Locate the cell with the specified text and output its (x, y) center coordinate. 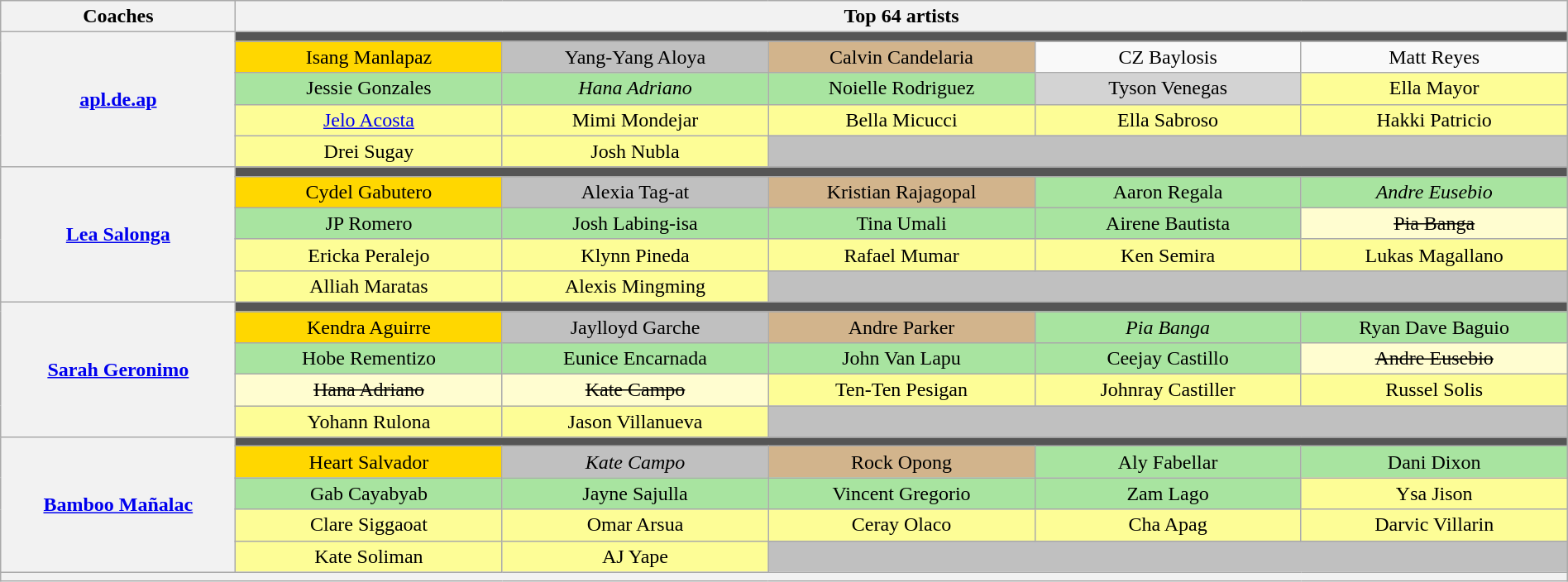
Hobe Rementizo (369, 359)
Bamboo Mañalac (118, 504)
Darvic Villarin (1434, 525)
Ericka Peralejo (369, 255)
Yang-Yang Aloya (635, 57)
Johnray Castiller (1168, 390)
Jaylloyd Garche (635, 327)
Alexis Mingming (635, 286)
Jelo Acosta (369, 120)
Tina Umali (901, 223)
Alliah Maratas (369, 286)
AJ Yape (635, 556)
Ella Sabroso (1168, 120)
Aly Fabellar (1168, 462)
Rock Opong (901, 462)
Top 64 artists (901, 17)
Vincent Gregorio (901, 494)
Isang Manlapaz (369, 57)
JP Romero (369, 223)
Aaron Regala (1168, 192)
Klynn Pineda (635, 255)
Ken Semira (1168, 255)
Ryan Dave Baguio (1434, 327)
Tyson Venegas (1168, 88)
Calvin Candelaria (901, 57)
Omar Arsua (635, 525)
Cha Apag (1168, 525)
Alexia Tag-at (635, 192)
Hakki Patricio (1434, 120)
Drei Sugay (369, 151)
Ceray Olaco (901, 525)
Coaches (118, 17)
Lea Salonga (118, 235)
Zam Lago (1168, 494)
Andre Parker (901, 327)
Mimi Mondejar (635, 120)
Kendra Aguirre (369, 327)
Yohann Rulona (369, 422)
Noielle Rodriguez (901, 88)
Bella Micucci (901, 120)
apl.de.ap (118, 99)
Rafael Mumar (901, 255)
Heart Salvador (369, 462)
Kristian Rajagopal (901, 192)
Josh Nubla (635, 151)
Sarah Geronimo (118, 369)
Ceejay Castillo (1168, 359)
Ella Mayor (1434, 88)
Kate Soliman (369, 556)
Ysa Jison (1434, 494)
Eunice Encarnada (635, 359)
Jason Villanueva (635, 422)
Matt Reyes (1434, 57)
Josh Labing-isa (635, 223)
Dani Dixon (1434, 462)
Jayne Sajulla (635, 494)
Russel Solis (1434, 390)
CZ Baylosis (1168, 57)
Gab Cayabyab (369, 494)
Lukas Magallano (1434, 255)
John Van Lapu (901, 359)
Cydel Gabutero (369, 192)
Ten-Ten Pesigan (901, 390)
Airene Bautista (1168, 223)
Jessie Gonzales (369, 88)
Clare Siggaoat (369, 525)
